For the text-containing cell, return its midpoint in [x, y] coordinate format. 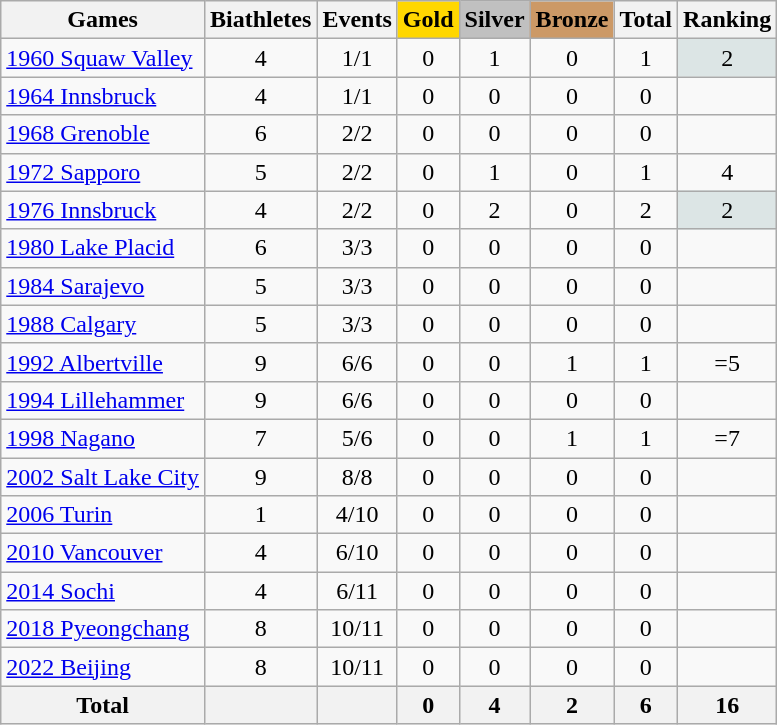
2006 Turin [103, 515]
1988 Calgary [103, 324]
8/8 [357, 477]
16 [728, 705]
7 [260, 438]
2014 Sochi [103, 591]
1976 Innsbruck [103, 210]
1964 Innsbruck [103, 96]
Biathletes [260, 20]
5/6 [357, 438]
6/11 [357, 591]
4/10 [357, 515]
6/10 [357, 553]
2022 Beijing [103, 667]
1960 Squaw Valley [103, 58]
Games [103, 20]
1980 Lake Placid [103, 248]
1972 Sapporo [103, 172]
1984 Sarajevo [103, 286]
1994 Lillehammer [103, 400]
2010 Vancouver [103, 553]
Ranking [728, 20]
Silver [494, 20]
2002 Salt Lake City [103, 477]
=7 [728, 438]
1998 Nagano [103, 438]
1992 Albertville [103, 362]
Gold [428, 20]
Events [357, 20]
2018 Pyeongchang [103, 629]
=5 [728, 362]
Bronze [572, 20]
1968 Grenoble [103, 134]
